Provide the [X, Y] coordinate of the cell's center where the given text is located.  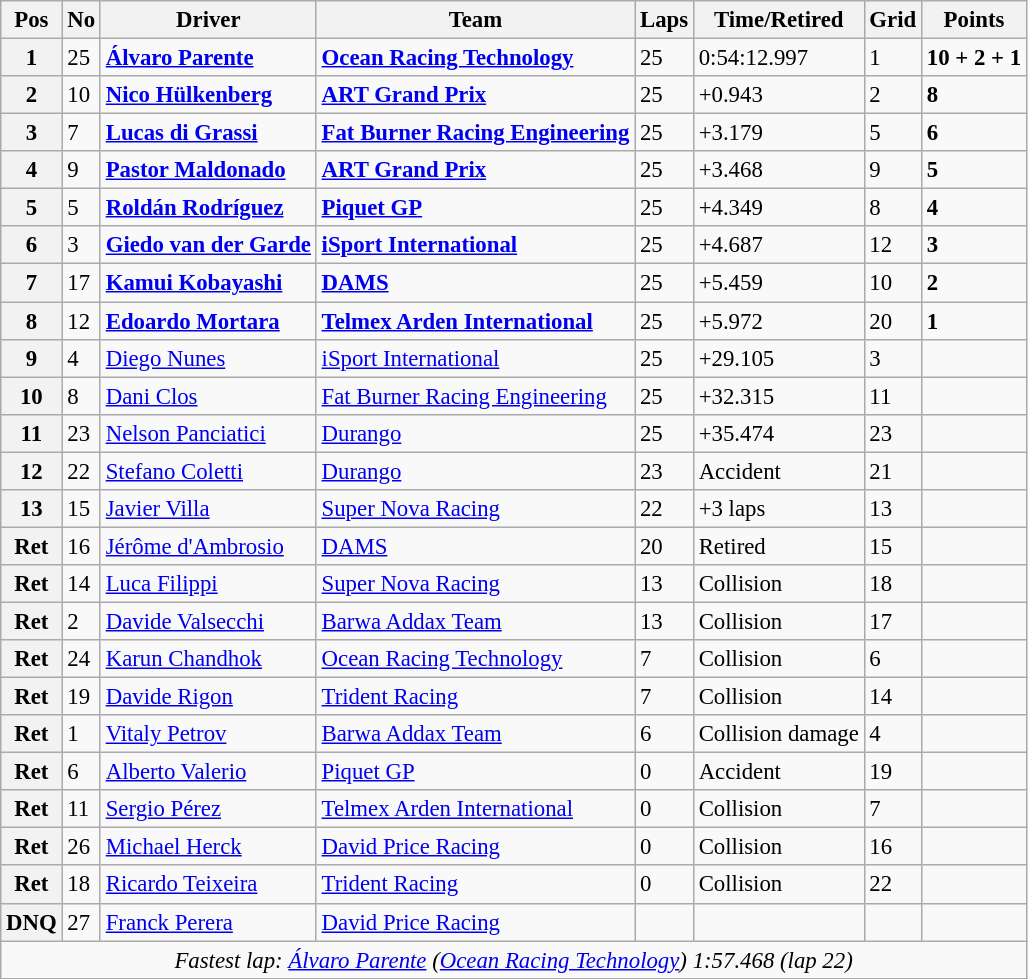
Nelson Panciatici [208, 433]
Collision damage [778, 734]
+3.179 [778, 133]
0:54:12.997 [778, 58]
Points [974, 20]
Diego Nunes [208, 358]
27 [81, 922]
Karun Chandhok [208, 659]
Nico Hülkenberg [208, 95]
Javier Villa [208, 509]
+4.349 [778, 208]
Fastest lap: Álvaro Parente (Ocean Racing Technology) 1:57.468 (lap 22) [514, 960]
Sergio Pérez [208, 809]
24 [81, 659]
+3 laps [778, 509]
+4.687 [778, 245]
Giedo van der Garde [208, 245]
10 + 2 + 1 [974, 58]
Edoardo Mortara [208, 321]
+35.474 [778, 433]
Team [475, 20]
+32.315 [778, 396]
Davide Rigon [208, 697]
Pos [32, 20]
+5.459 [778, 283]
Dani Clos [208, 396]
Laps [664, 20]
Lucas di Grassi [208, 133]
+3.468 [778, 170]
DNQ [32, 922]
21 [892, 471]
Davide Valsecchi [208, 621]
Alberto Valerio [208, 772]
+0.943 [778, 95]
Roldán Rodríguez [208, 208]
+29.105 [778, 358]
Michael Herck [208, 847]
26 [81, 847]
Vitaly Petrov [208, 734]
Kamui Kobayashi [208, 283]
Jérôme d'Ambrosio [208, 546]
Driver [208, 20]
+5.972 [778, 321]
Luca Filippi [208, 584]
Ricardo Teixeira [208, 885]
Time/Retired [778, 20]
Álvaro Parente [208, 58]
Pastor Maldonado [208, 170]
No [81, 20]
Franck Perera [208, 922]
Grid [892, 20]
Stefano Coletti [208, 471]
Retired [778, 546]
